Provide the [X, Y] coordinate of the cell's center where the given text is located.  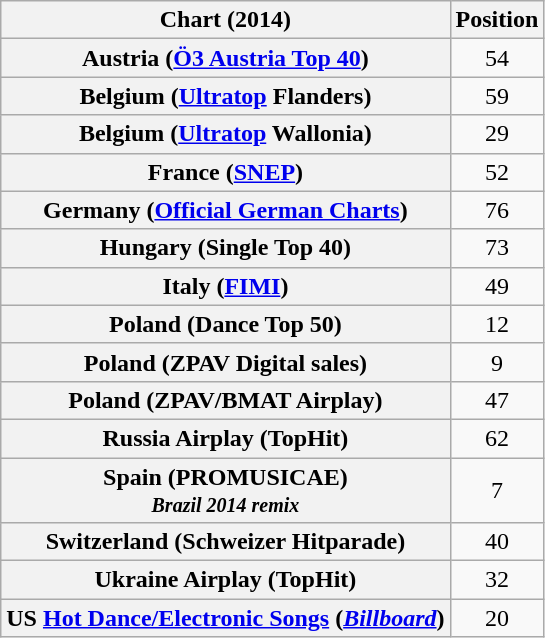
Russia Airplay (TopHit) [226, 438]
Chart (2014) [226, 20]
32 [497, 580]
US Hot Dance/Electronic Songs (Billboard) [226, 618]
7 [497, 490]
Switzerland (Schweizer Hitparade) [226, 542]
Spain (PROMUSICAE)Brazil 2014 remix [226, 490]
Poland (Dance Top 50) [226, 324]
59 [497, 96]
52 [497, 172]
Poland (ZPAV Digital sales) [226, 362]
9 [497, 362]
62 [497, 438]
54 [497, 58]
France (SNEP) [226, 172]
47 [497, 400]
40 [497, 542]
29 [497, 134]
Austria (Ö3 Austria Top 40) [226, 58]
Belgium (Ultratop Flanders) [226, 96]
Position [497, 20]
49 [497, 286]
12 [497, 324]
76 [497, 210]
20 [497, 618]
Belgium (Ultratop Wallonia) [226, 134]
Germany (Official German Charts) [226, 210]
Hungary (Single Top 40) [226, 248]
73 [497, 248]
Ukraine Airplay (TopHit) [226, 580]
Italy (FIMI) [226, 286]
Poland (ZPAV/BMAT Airplay) [226, 400]
